Pinpoint the cell where the given text exists, returning its (x, y) midpoint coordinate. 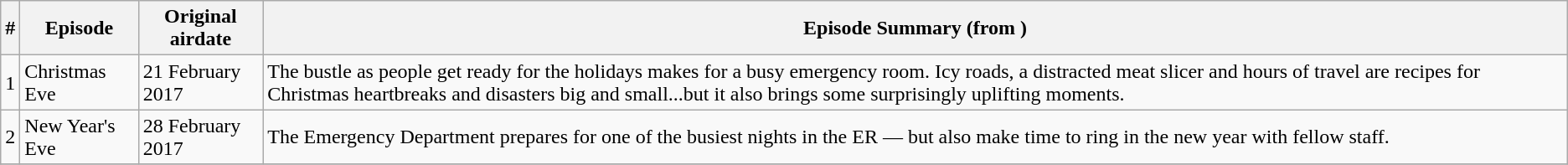
1 (10, 82)
# (10, 28)
New Year's Eve (79, 137)
28 February 2017 (201, 137)
2 (10, 137)
Episode Summary (from ) (916, 28)
The Emergency Department prepares for one of the busiest nights in the ER — but also make time to ring in the new year with fellow staff. (916, 137)
Christmas Eve (79, 82)
21 February 2017 (201, 82)
Episode (79, 28)
Original airdate (201, 28)
